Identify which cell holds the provided text, then report its [x, y] central coordinate. 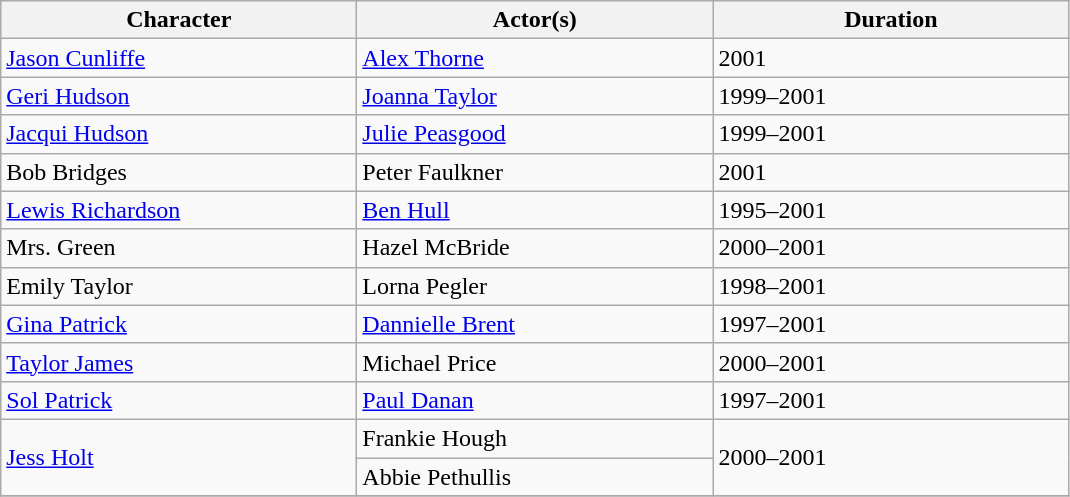
Gina Patrick [179, 324]
Hazel McBride [535, 248]
Jess Holt [179, 457]
1995–2001 [891, 210]
1998–2001 [891, 286]
Dannielle Brent [535, 324]
Lorna Pegler [535, 286]
Paul Danan [535, 400]
Emily Taylor [179, 286]
Peter Faulkner [535, 172]
Jacqui Hudson [179, 134]
Frankie Hough [535, 438]
Sol Patrick [179, 400]
Jason Cunliffe [179, 58]
Michael Price [535, 362]
Alex Thorne [535, 58]
Actor(s) [535, 20]
Taylor James [179, 362]
Ben Hull [535, 210]
Geri Hudson [179, 96]
Joanna Taylor [535, 96]
Character [179, 20]
Lewis Richardson [179, 210]
Julie Peasgood [535, 134]
Mrs. Green [179, 248]
Abbie Pethullis [535, 477]
Duration [891, 20]
Bob Bridges [179, 172]
